Locate the cell with the specified text and output its [x, y] center coordinate. 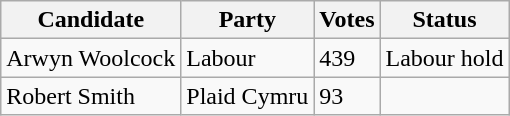
Plaid Cymru [248, 96]
Status [444, 20]
439 [347, 58]
Robert Smith [91, 96]
Arwyn Woolcock [91, 58]
93 [347, 96]
Votes [347, 20]
Labour [248, 58]
Party [248, 20]
Candidate [91, 20]
Labour hold [444, 58]
